Return the (x, y) coordinate for the center point of the cell that contains the specified text.  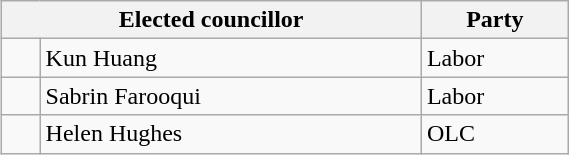
Party (494, 20)
Kun Huang (230, 58)
OLC (494, 134)
Sabrin Farooqui (230, 96)
Helen Hughes (230, 134)
Elected councillor (211, 20)
